Locate the cell with the specified text and output its (x, y) center coordinate. 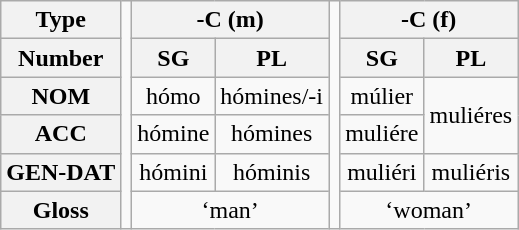
Type (61, 20)
muliéres (471, 115)
‘man’ (230, 210)
hómini (174, 172)
Number (61, 58)
muliére (382, 134)
-C (f) (429, 20)
hómines (272, 134)
hómine (174, 134)
‘woman’ (429, 210)
NOM (61, 96)
hómo (174, 96)
hómines/-i (272, 96)
muliéris (471, 172)
GEN-DAT (61, 172)
ACC (61, 134)
múlier (382, 96)
Gloss (61, 210)
hóminis (272, 172)
muliéri (382, 172)
-C (m) (230, 20)
